Determine the (X, Y) coordinate at the center of the cell enclosing the given text.  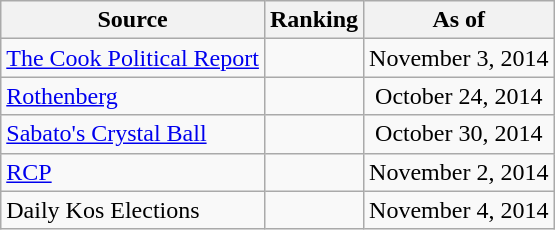
Sabato's Crystal Ball (133, 134)
Ranking (314, 20)
November 2, 2014 (459, 172)
Daily Kos Elections (133, 210)
November 3, 2014 (459, 58)
October 24, 2014 (459, 96)
November 4, 2014 (459, 210)
As of (459, 20)
The Cook Political Report (133, 58)
RCP (133, 172)
October 30, 2014 (459, 134)
Rothenberg (133, 96)
Source (133, 20)
